Return (X, Y) of the center of cell containing provided text 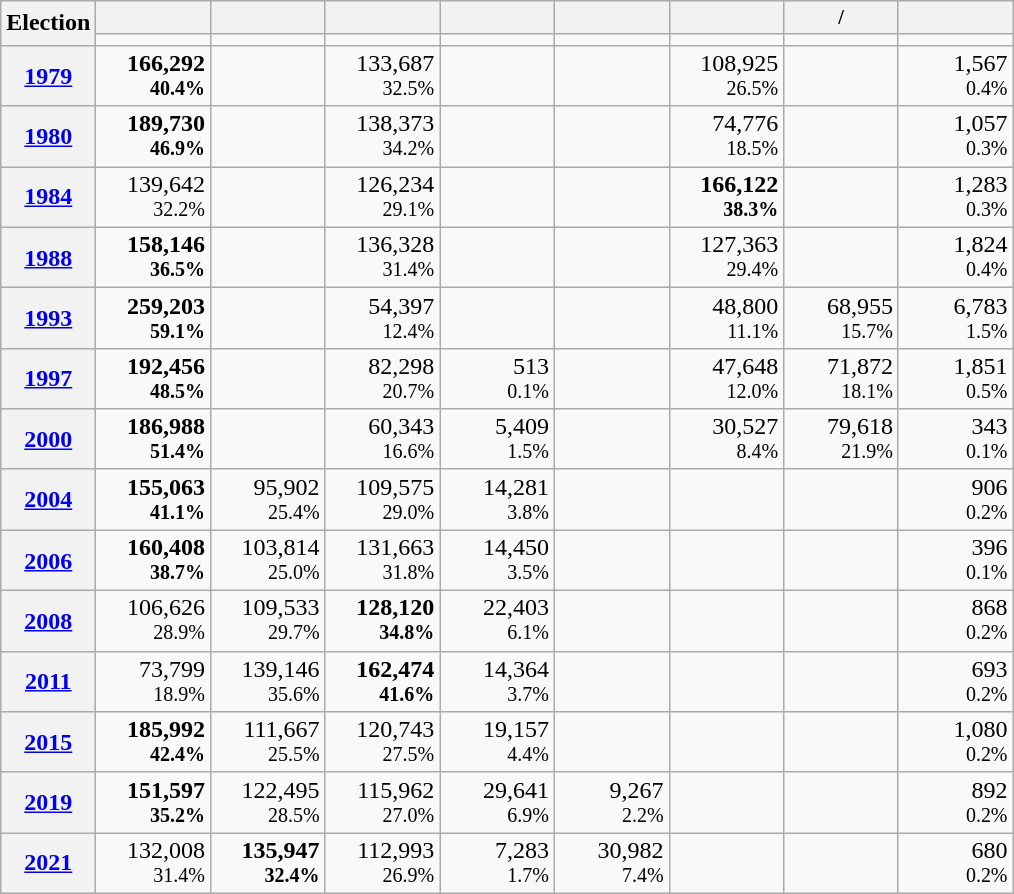
68,95515.7% (842, 318)
6800.2% (956, 864)
1984 (48, 198)
185,99242.4% (154, 742)
127,36329.4% (726, 258)
122,49528.5% (268, 802)
111,66725.5% (268, 742)
1,8510.5% (956, 378)
2015 (48, 742)
2011 (48, 682)
166,12238.3% (726, 198)
135,94732.4% (268, 864)
120,74327.5% (382, 742)
73,79918.9% (154, 682)
1,0800.2% (956, 742)
155,06341.1% (154, 500)
259,20359.1% (154, 318)
82,29820.7% (382, 378)
14,4503.5% (498, 560)
139,64232.2% (154, 198)
2004 (48, 500)
138,37334.2% (382, 136)
19,1574.4% (498, 742)
109,57529.0% (382, 500)
160,40838.7% (154, 560)
115,96227.0% (382, 802)
5,4091.5% (498, 440)
5130.1% (498, 378)
1,2830.3% (956, 198)
8920.2% (956, 802)
131,66331.8% (382, 560)
7,2831.7% (498, 864)
/ (842, 18)
54,39712.4% (382, 318)
139,14635.6% (268, 682)
136,32831.4% (382, 258)
109,53329.7% (268, 622)
2000 (48, 440)
112,99326.9% (382, 864)
132,00831.4% (154, 864)
Election (48, 24)
6,7831.5% (956, 318)
3430.1% (956, 440)
1,8240.4% (956, 258)
8680.2% (956, 622)
29,6416.9% (498, 802)
1988 (48, 258)
151,59735.2% (154, 802)
30,5278.4% (726, 440)
48,80011.1% (726, 318)
103,81425.0% (268, 560)
108,92526.5% (726, 76)
79,61821.9% (842, 440)
95,90225.4% (268, 500)
3960.1% (956, 560)
1979 (48, 76)
128,12034.8% (382, 622)
192,45648.5% (154, 378)
60,34316.6% (382, 440)
189,73046.9% (154, 136)
133,68732.5% (382, 76)
1993 (48, 318)
22,4036.1% (498, 622)
186,98851.4% (154, 440)
2019 (48, 802)
14,3643.7% (498, 682)
162,47441.6% (382, 682)
71,87218.1% (842, 378)
166,29240.4% (154, 76)
9060.2% (956, 500)
158,14636.5% (154, 258)
2021 (48, 864)
2008 (48, 622)
47,64812.0% (726, 378)
1997 (48, 378)
1980 (48, 136)
126,23429.1% (382, 198)
2006 (48, 560)
14,2813.8% (498, 500)
74,77618.5% (726, 136)
1,5670.4% (956, 76)
9,2672.2% (612, 802)
6930.2% (956, 682)
106,62628.9% (154, 622)
1,0570.3% (956, 136)
30,9827.4% (612, 864)
